Identify which cell holds the provided text, then report its [X, Y] central coordinate. 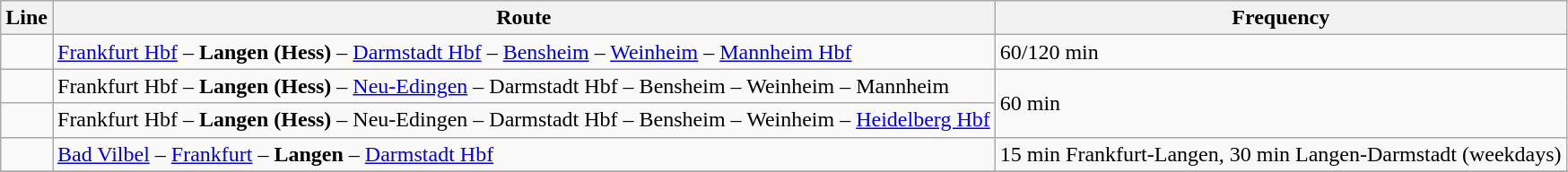
Frankfurt Hbf – Langen (Hess) – Neu-Edingen – Darmstadt Hbf – Bensheim – Weinheim – Heidelberg Hbf [524, 120]
15 min Frankfurt-Langen, 30 min Langen-Darmstadt (weekdays) [1281, 154]
Bad Vilbel – Frankfurt – Langen – Darmstadt Hbf [524, 154]
60 min [1281, 103]
Line [27, 18]
Frankfurt Hbf – Langen (Hess) – Darmstadt Hbf – Bensheim – Weinheim – Mannheim Hbf [524, 52]
Route [524, 18]
60/120 min [1281, 52]
Frankfurt Hbf – Langen (Hess) – Neu-Edingen – Darmstadt Hbf – Bensheim – Weinheim – Mannheim [524, 86]
Frequency [1281, 18]
